Identify which cell holds the provided text, then report its [X, Y] central coordinate. 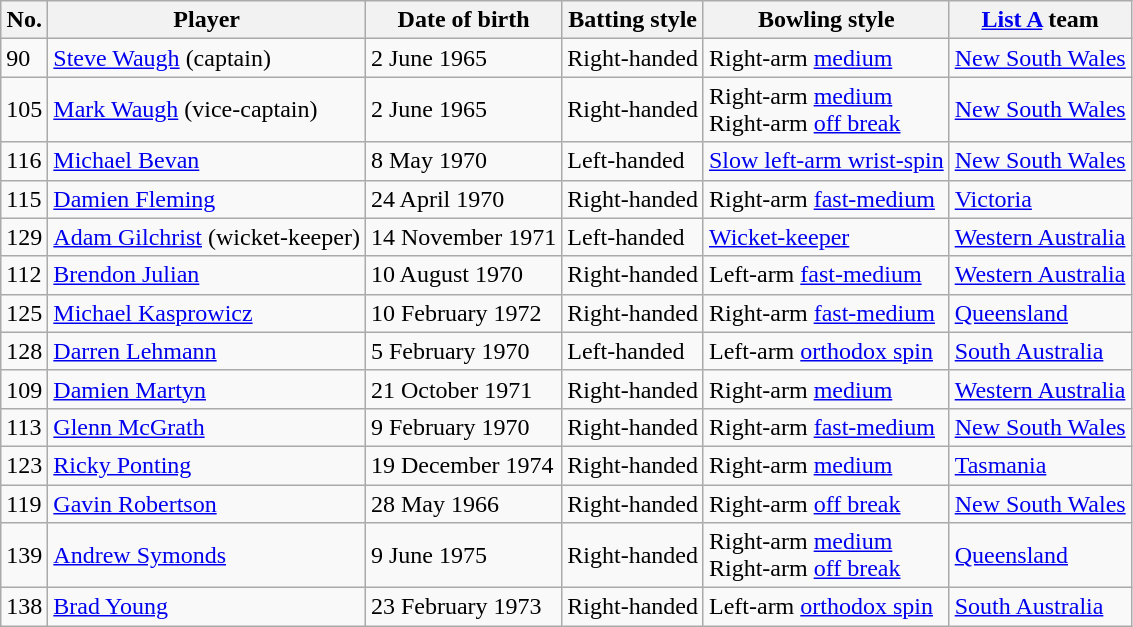
105 [24, 110]
Tasmania [1040, 465]
128 [24, 351]
21 October 1971 [463, 389]
90 [24, 58]
Slow left-arm wrist-spin [826, 161]
10 August 1970 [463, 275]
28 May 1966 [463, 503]
Brendon Julian [207, 275]
138 [24, 607]
112 [24, 275]
129 [24, 237]
Damien Martyn [207, 389]
116 [24, 161]
Bowling style [826, 20]
19 December 1974 [463, 465]
Ricky Ponting [207, 465]
125 [24, 313]
Wicket-keeper [826, 237]
Batting style [633, 20]
14 November 1971 [463, 237]
5 February 1970 [463, 351]
23 February 1973 [463, 607]
123 [24, 465]
24 April 1970 [463, 199]
Adam Gilchrist (wicket-keeper) [207, 237]
Glenn McGrath [207, 427]
139 [24, 556]
Michael Bevan [207, 161]
9 June 1975 [463, 556]
No. [24, 20]
119 [24, 503]
Gavin Robertson [207, 503]
Steve Waugh (captain) [207, 58]
10 February 1972 [463, 313]
Player [207, 20]
109 [24, 389]
8 May 1970 [463, 161]
Michael Kasprowicz [207, 313]
Darren Lehmann [207, 351]
Brad Young [207, 607]
Right-arm off break [826, 503]
115 [24, 199]
Mark Waugh (vice-captain) [207, 110]
9 February 1970 [463, 427]
Andrew Symonds [207, 556]
113 [24, 427]
Victoria [1040, 199]
Left-arm fast-medium [826, 275]
Date of birth [463, 20]
List A team [1040, 20]
Damien Fleming [207, 199]
